Search for the cell housing the specified text and yield its (X, Y) center coordinate. 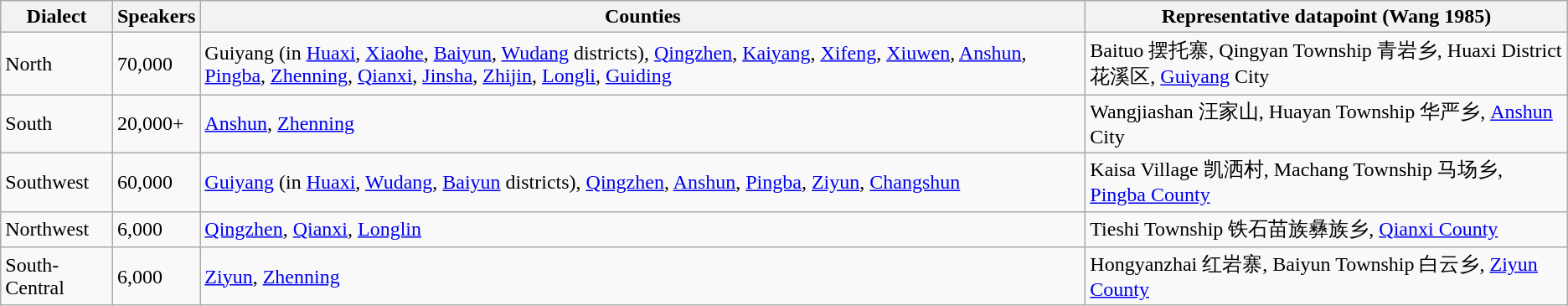
South (57, 124)
20,000+ (156, 124)
Anshun, Zhenning (643, 124)
Ziyun, Zhenning (643, 277)
Northwest (57, 230)
Southwest (57, 182)
Dialect (57, 17)
70,000 (156, 64)
Kaisa Village 凯洒村, Machang Township 马场乡, Pingba County (1327, 182)
Representative datapoint (Wang 1985) (1327, 17)
Qingzhen, Qianxi, Longlin (643, 230)
Counties (643, 17)
North (57, 64)
Wangjiashan 汪家山, Huayan Township 华严乡, Anshun City (1327, 124)
Tieshi Township 铁石苗族彝族乡, Qianxi County (1327, 230)
Speakers (156, 17)
60,000 (156, 182)
South-Central (57, 277)
Hongyanzhai 红岩寨, Baiyun Township 白云乡, Ziyun County (1327, 277)
Baituo 摆托寨, Qingyan Township 青岩乡, Huaxi District 花溪区, Guiyang City (1327, 64)
Guiyang (in Huaxi, Wudang, Baiyun districts), Qingzhen, Anshun, Pingba, Ziyun, Changshun (643, 182)
